Capture the cell that displays the provided text and extract its (X, Y) central coordinate. 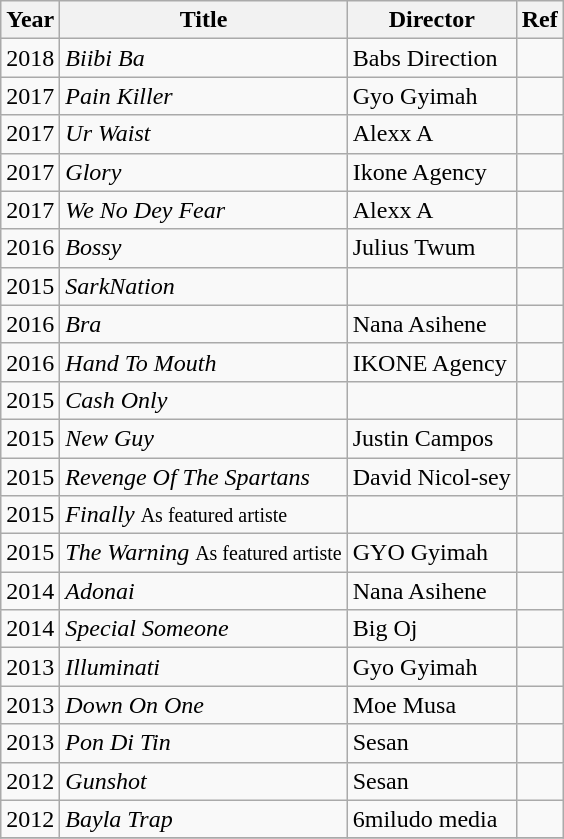
Pon Di Tin (204, 743)
David Nicol-sey (432, 477)
IKONE Agency (432, 362)
Cash Only (204, 400)
Year (30, 20)
Adonai (204, 591)
Julius Twum (432, 248)
We No Dey Fear (204, 210)
Ref (540, 20)
Bayla Trap (204, 819)
Moe Musa (432, 705)
6miludo media (432, 819)
Ur Waist (204, 134)
Bra (204, 324)
Glory (204, 172)
Ikone Agency (432, 172)
Babs Direction (432, 58)
Biibi Ba (204, 58)
Justin Campos (432, 438)
Big Oj (432, 629)
Bossy (204, 248)
SarkNation (204, 286)
2018 (30, 58)
Pain Killer (204, 96)
Director (432, 20)
The Warning As featured artiste (204, 553)
Special Someone (204, 629)
Illuminati (204, 667)
Hand To Mouth (204, 362)
Revenge Of The Spartans (204, 477)
New Guy (204, 438)
Gunshot (204, 781)
Title (204, 20)
Finally As featured artiste (204, 515)
GYO Gyimah (432, 553)
Down On One (204, 705)
